Search for the cell housing the specified text and yield its (X, Y) center coordinate. 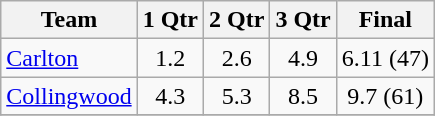
6.11 (47) (385, 58)
8.5 (303, 96)
2.6 (237, 58)
5.3 (237, 96)
3 Qtr (303, 20)
9.7 (61) (385, 96)
1 Qtr (170, 20)
4.9 (303, 58)
1.2 (170, 58)
Team (69, 20)
2 Qtr (237, 20)
4.3 (170, 96)
Carlton (69, 58)
Final (385, 20)
Collingwood (69, 96)
